Find where the given text appears and provide that cell's center as [x, y] coordinate. 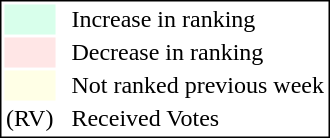
Increase in ranking [198, 19]
Decrease in ranking [198, 53]
Not ranked previous week [198, 85]
(RV) [29, 119]
Received Votes [198, 119]
